For the text-containing cell, return its midpoint in [x, y] coordinate format. 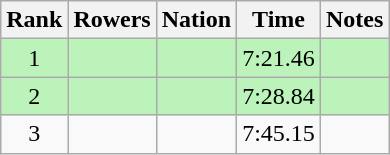
7:28.84 [279, 96]
7:21.46 [279, 58]
Rank [34, 20]
1 [34, 58]
Nation [196, 20]
Notes [354, 20]
3 [34, 134]
Time [279, 20]
2 [34, 96]
Rowers [112, 20]
7:45.15 [279, 134]
